Search for the cell housing the specified text and yield its [X, Y] center coordinate. 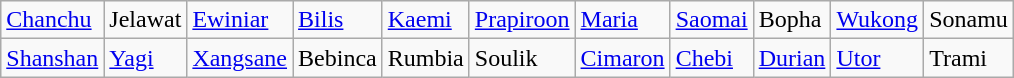
Rumbia [426, 58]
Bilis [338, 20]
Chebi [712, 58]
Bopha [792, 20]
Wukong [878, 20]
Ewiniar [240, 20]
Maria [622, 20]
Kaemi [426, 20]
Cimaron [622, 58]
Bebinca [338, 58]
Jelawat [146, 20]
Durian [792, 58]
Sonamu [969, 20]
Yagi [146, 58]
Soulik [522, 58]
Utor [878, 58]
Xangsane [240, 58]
Chanchu [52, 20]
Prapiroon [522, 20]
Shanshan [52, 58]
Trami [969, 58]
Saomai [712, 20]
